For the text-containing cell, return its midpoint in (x, y) coordinate format. 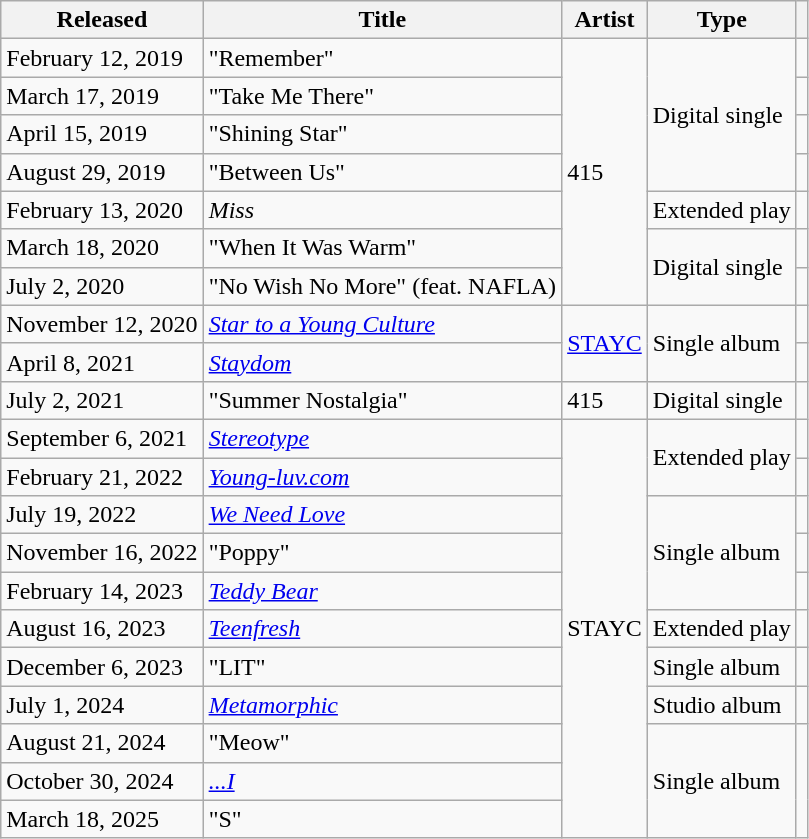
Metamorphic (382, 705)
"Poppy" (382, 553)
July 2, 2020 (102, 286)
February 14, 2023 (102, 591)
"Take Me There" (382, 96)
July 2, 2021 (102, 400)
August 29, 2019 (102, 172)
April 8, 2021 (102, 362)
Staydom (382, 362)
We Need Love (382, 515)
"When It Was Warm" (382, 248)
"S" (382, 819)
October 30, 2024 (102, 781)
"No Wish No More" (feat. NAFLA) (382, 286)
February 13, 2020 (102, 210)
July 19, 2022 (102, 515)
"Between Us" (382, 172)
March 17, 2019 (102, 96)
August 21, 2024 (102, 743)
"Remember" (382, 58)
February 12, 2019 (102, 58)
Teenfresh (382, 629)
Stereotype (382, 438)
Type (722, 20)
"Summer Nostalgia" (382, 400)
Star to a Young Culture (382, 324)
November 16, 2022 (102, 553)
Artist (605, 20)
...I (382, 781)
Teddy Bear (382, 591)
November 12, 2020 (102, 324)
Studio album (722, 705)
"Meow" (382, 743)
December 6, 2023 (102, 667)
"LIT" (382, 667)
February 21, 2022 (102, 477)
"Shining Star" (382, 134)
April 15, 2019 (102, 134)
Released (102, 20)
March 18, 2025 (102, 819)
September 6, 2021 (102, 438)
March 18, 2020 (102, 248)
August 16, 2023 (102, 629)
Miss (382, 210)
Title (382, 20)
Young-luv.com (382, 477)
July 1, 2024 (102, 705)
